Return [X, Y] of the center of cell containing provided text 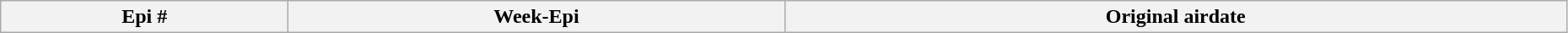
Original airdate [1176, 17]
Week-Epi [536, 17]
Epi # [145, 17]
